Extract the [x, y] coordinate from the center of the cell holding the provided text.  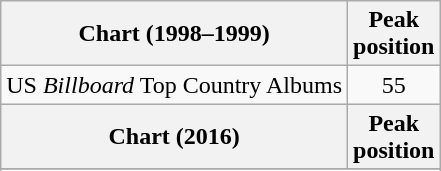
55 [394, 85]
Chart (2016) [174, 136]
Chart (1998–1999) [174, 34]
US Billboard Top Country Albums [174, 85]
